Provide the (X, Y) coordinate of the cell's center where the given text is located.  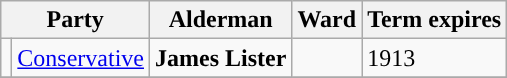
1913 (434, 58)
James Lister (221, 58)
Party (76, 20)
Term expires (434, 20)
Conservative (81, 58)
Alderman (221, 20)
Ward (327, 20)
